Determine the (x, y) coordinate at the center of the cell enclosing the given text.  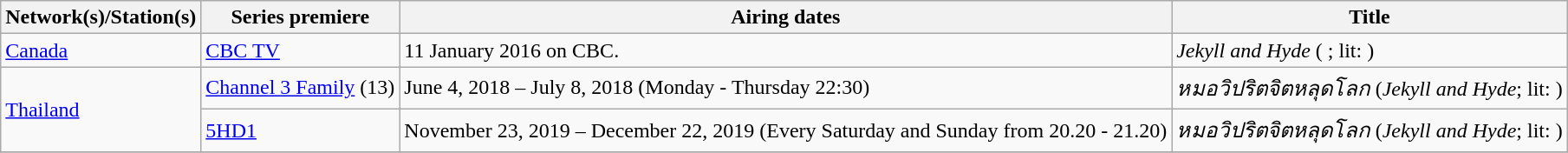
Canada (101, 50)
Channel 3 Family (13) (300, 89)
November 23, 2019 – December 22, 2019 (Every Saturday and Sunday from 20.20 - 21.20) (785, 130)
Title (1370, 17)
5HD1 (300, 130)
Thailand (101, 110)
Jekyll and Hyde ( ; lit: ) (1370, 50)
Airing dates (785, 17)
CBC TV (300, 50)
11 January 2016 on CBC. (785, 50)
June 4, 2018 – July 8, 2018 (Monday - Thursday 22:30) (785, 89)
Series premiere (300, 17)
Network(s)/Station(s) (101, 17)
